Detect which cell encompasses the target text, then output its [x, y] center coordinate. 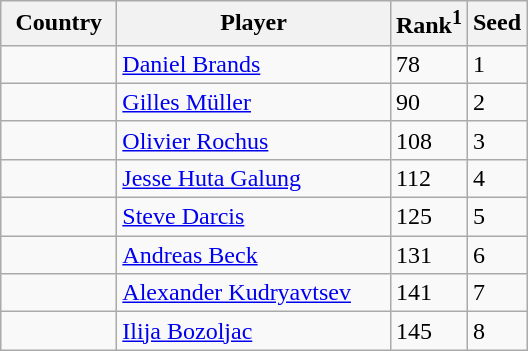
125 [428, 217]
Gilles Müller [254, 102]
Jesse Huta Galung [254, 178]
Andreas Beck [254, 255]
6 [496, 255]
Country [59, 24]
Steve Darcis [254, 217]
Ilija Bozoljac [254, 331]
Seed [496, 24]
Alexander Kudryavtsev [254, 293]
112 [428, 178]
Daniel Brands [254, 64]
Rank1 [428, 24]
5 [496, 217]
Player [254, 24]
78 [428, 64]
131 [428, 255]
4 [496, 178]
3 [496, 140]
8 [496, 331]
141 [428, 293]
90 [428, 102]
Olivier Rochus [254, 140]
108 [428, 140]
1 [496, 64]
2 [496, 102]
7 [496, 293]
145 [428, 331]
